Find where the given text appears and provide that cell's center as (x, y) coordinate. 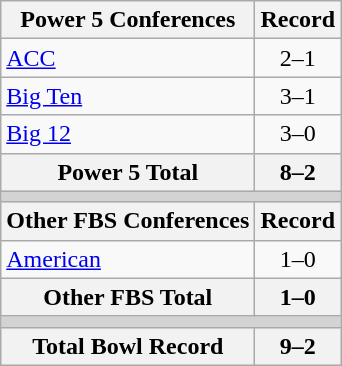
American (128, 259)
Other FBS Total (128, 297)
Big 12 (128, 134)
3–1 (298, 96)
8–2 (298, 172)
Power 5 Conferences (128, 20)
3–0 (298, 134)
Big Ten (128, 96)
9–2 (298, 346)
Power 5 Total (128, 172)
2–1 (298, 58)
Other FBS Conferences (128, 221)
ACC (128, 58)
Total Bowl Record (128, 346)
